Detect which cell encompasses the target text, then output its [X, Y] center coordinate. 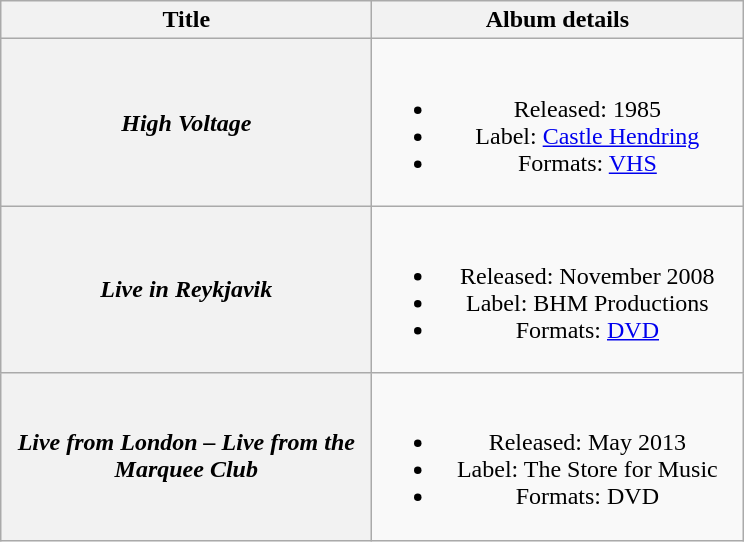
Released: 1985Label: Castle HendringFormats: VHS [558, 122]
Released: November 2008Label: BHM ProductionsFormats: DVD [558, 290]
Title [186, 20]
Live in Reykjavik [186, 290]
Album details [558, 20]
Live from London – Live from the Marquee Club [186, 456]
Released: May 2013Label: The Store for MusicFormats: DVD [558, 456]
High Voltage [186, 122]
